Extract the [x, y] coordinate from the center of the cell holding the provided text.  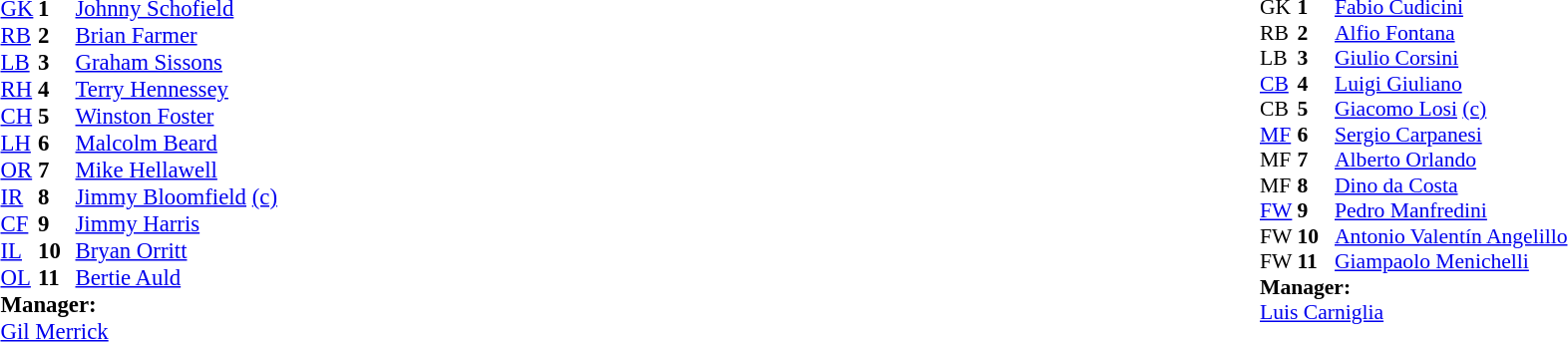
Dino da Costa [1450, 185]
Sergio Carpanesi [1450, 135]
Bryan Orritt [177, 251]
Alfio Fontana [1450, 33]
Pedro Manfredini [1450, 210]
Luigi Giuliano [1450, 84]
IL [19, 251]
OL [19, 277]
Malcolm Beard [177, 144]
OR [19, 170]
CF [19, 223]
Giulio Corsini [1450, 59]
Giacomo Losi (c) [1450, 109]
Alberto Orlando [1450, 161]
Jimmy Harris [177, 223]
Graham Sissons [177, 62]
Brian Farmer [177, 36]
Antonio Valentín Angelillo [1450, 236]
Terry Hennessey [177, 90]
Bertie Auld [177, 277]
Giampaolo Menichelli [1450, 262]
CH [19, 116]
LH [19, 144]
Luis Carniglia [1413, 312]
IR [19, 197]
RH [19, 90]
Jimmy Bloomfield (c) [177, 197]
Winston Foster [177, 116]
Mike Hellawell [177, 170]
